Scan for the cell matching the given text and deliver its (X, Y) coordinate at center. 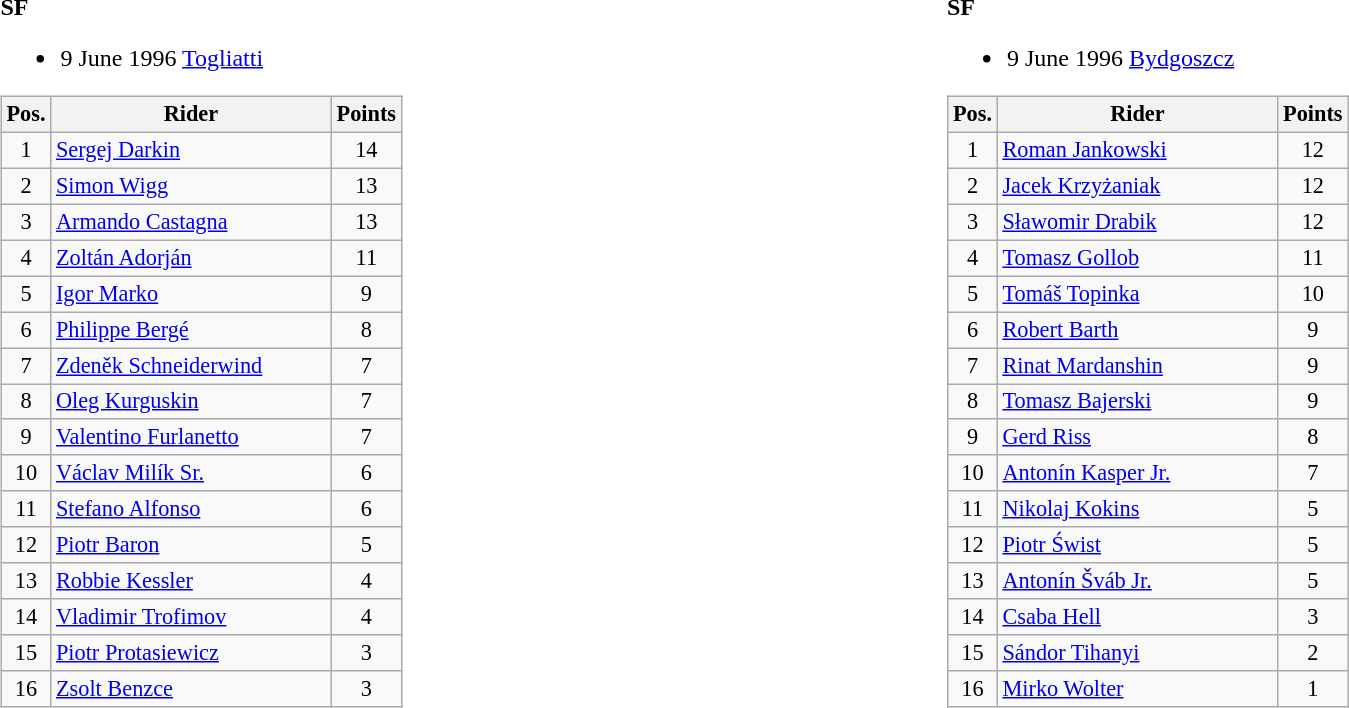
Piotr Baron (191, 545)
Robert Barth (1137, 330)
Csaba Hell (1137, 617)
Piotr Protasiewicz (191, 653)
Václav Milík Sr. (191, 473)
Zdeněk Schneiderwind (191, 366)
Nikolaj Kokins (1137, 509)
Antonín Šváb Jr. (1137, 581)
Valentino Furlanetto (191, 437)
Jacek Krzyżaniak (1137, 186)
Simon Wigg (191, 186)
Mirko Wolter (1137, 689)
Tomasz Bajerski (1137, 402)
Vladimir Trofimov (191, 617)
Robbie Kessler (191, 581)
Philippe Bergé (191, 330)
Sławomir Drabik (1137, 222)
Tomáš Topinka (1137, 294)
Antonín Kasper Jr. (1137, 473)
Rinat Mardanshin (1137, 366)
Tomasz Gollob (1137, 258)
Piotr Świst (1137, 545)
Roman Jankowski (1137, 150)
Gerd Riss (1137, 437)
Armando Castagna (191, 222)
Stefano Alfonso (191, 509)
Sergej Darkin (191, 150)
Igor Marko (191, 294)
Oleg Kurguskin (191, 402)
Zoltán Adorján (191, 258)
Zsolt Benzce (191, 689)
Sándor Tihanyi (1137, 653)
